Pinpoint the cell where the given text exists, returning its (X, Y) midpoint coordinate. 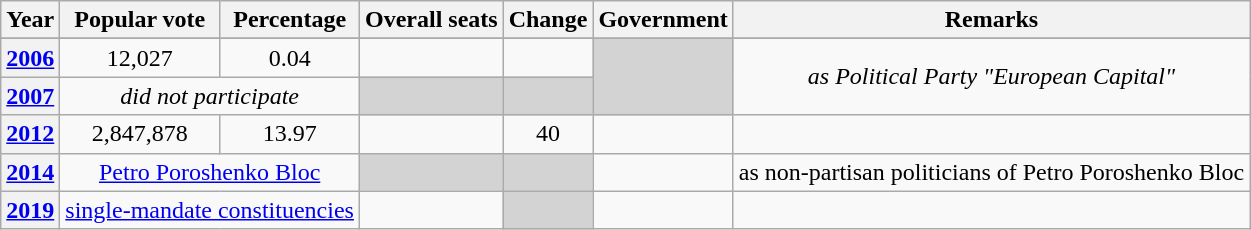
as Political Party "European Capital" (991, 77)
2019 (30, 210)
12,027 (140, 58)
2012 (30, 134)
single-mandate constituencies (210, 210)
Remarks (991, 20)
as non-partisan politicians of Petro Poroshenko Bloc (991, 172)
did not participate (210, 96)
Year (30, 20)
Government (663, 20)
40 (548, 134)
13.97 (290, 134)
2007 (30, 96)
2006 (30, 58)
Percentage (290, 20)
Overall seats (431, 20)
2,847,878 (140, 134)
0.04 (290, 58)
2014 (30, 172)
Change (548, 20)
Petro Poroshenko Bloc (210, 172)
Popular vote (140, 20)
